Extract the [X, Y] coordinate from the center of the cell holding the provided text.  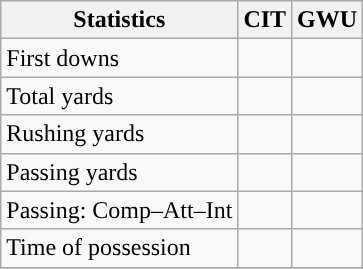
Passing yards [120, 172]
CIT [265, 20]
Total yards [120, 96]
First downs [120, 58]
Statistics [120, 20]
Time of possession [120, 248]
Passing: Comp–Att–Int [120, 210]
GWU [328, 20]
Rushing yards [120, 134]
